Search for the cell housing the specified text and yield its (X, Y) center coordinate. 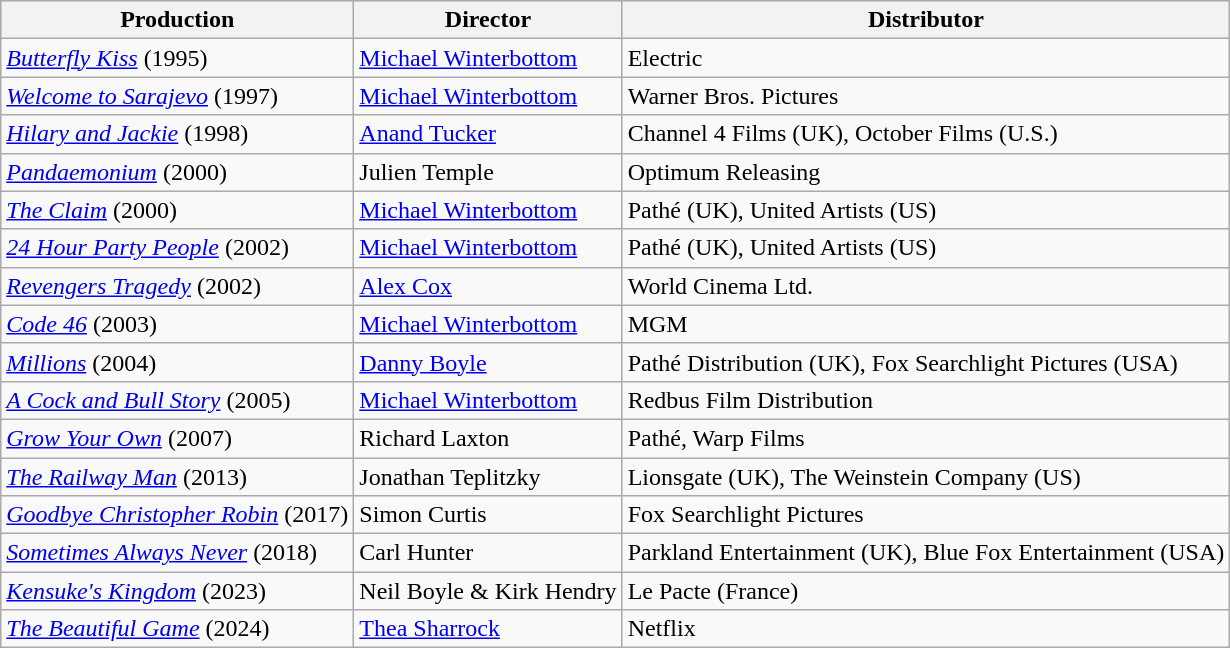
Fox Searchlight Pictures (926, 515)
World Cinema Ltd. (926, 286)
Anand Tucker (488, 134)
A Cock and Bull Story (2005) (178, 400)
The Beautiful Game (2024) (178, 629)
Goodbye Christopher Robin (2017) (178, 515)
Millions (2004) (178, 362)
Alex Cox (488, 286)
Carl Hunter (488, 553)
Warner Bros. Pictures (926, 96)
MGM (926, 324)
Code 46 (2003) (178, 324)
Julien Temple (488, 172)
Simon Curtis (488, 515)
Richard Laxton (488, 438)
Pandaemonium (2000) (178, 172)
Electric (926, 58)
Revengers Tragedy (2002) (178, 286)
Jonathan Teplitzky (488, 477)
Optimum Releasing (926, 172)
Thea Sharrock (488, 629)
Grow Your Own (2007) (178, 438)
Butterfly Kiss (1995) (178, 58)
Sometimes Always Never (2018) (178, 553)
24 Hour Party People (2002) (178, 248)
Production (178, 20)
Kensuke's Kingdom (2023) (178, 591)
Channel 4 Films (UK), October Films (U.S.) (926, 134)
The Railway Man (2013) (178, 477)
Danny Boyle (488, 362)
Redbus Film Distribution (926, 400)
Netflix (926, 629)
Parkland Entertainment (UK), Blue Fox Entertainment (USA) (926, 553)
Le Pacte (France) (926, 591)
The Claim (2000) (178, 210)
Director (488, 20)
Hilary and Jackie (1998) (178, 134)
Pathé, Warp Films (926, 438)
Pathé Distribution (UK), Fox Searchlight Pictures (USA) (926, 362)
Welcome to Sarajevo (1997) (178, 96)
Lionsgate (UK), The Weinstein Company (US) (926, 477)
Distributor (926, 20)
Neil Boyle & Kirk Hendry (488, 591)
